Determine the [X, Y] coordinate at the center of the cell enclosing the given text.  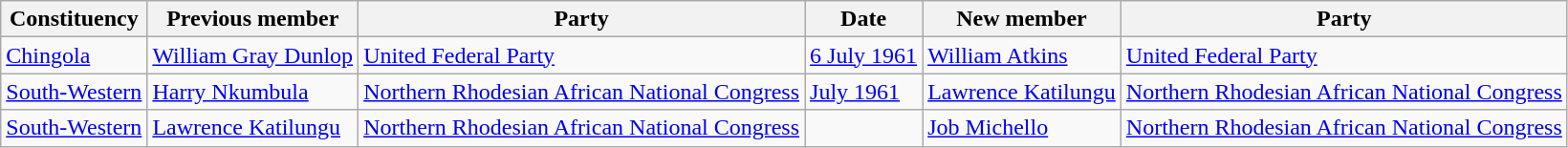
July 1961 [864, 92]
Previous member [252, 19]
Constituency [75, 19]
6 July 1961 [864, 55]
William Gray Dunlop [252, 55]
William Atkins [1022, 55]
Chingola [75, 55]
New member [1022, 19]
Harry Nkumbula [252, 92]
Date [864, 19]
Job Michello [1022, 128]
